Find where the given text appears and provide that cell's center as (x, y) coordinate. 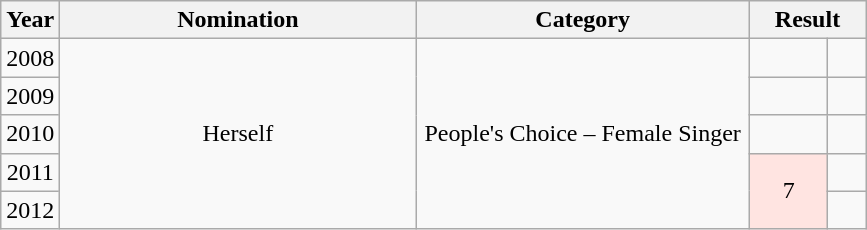
Nomination (238, 20)
Herself (238, 134)
2012 (30, 210)
2008 (30, 58)
Year (30, 20)
2010 (30, 134)
2011 (30, 172)
7 (788, 191)
Result (807, 20)
Category (583, 20)
2009 (30, 96)
People's Choice – Female Singer (583, 134)
